Find where the given text appears and provide that cell's center as (X, Y) coordinate. 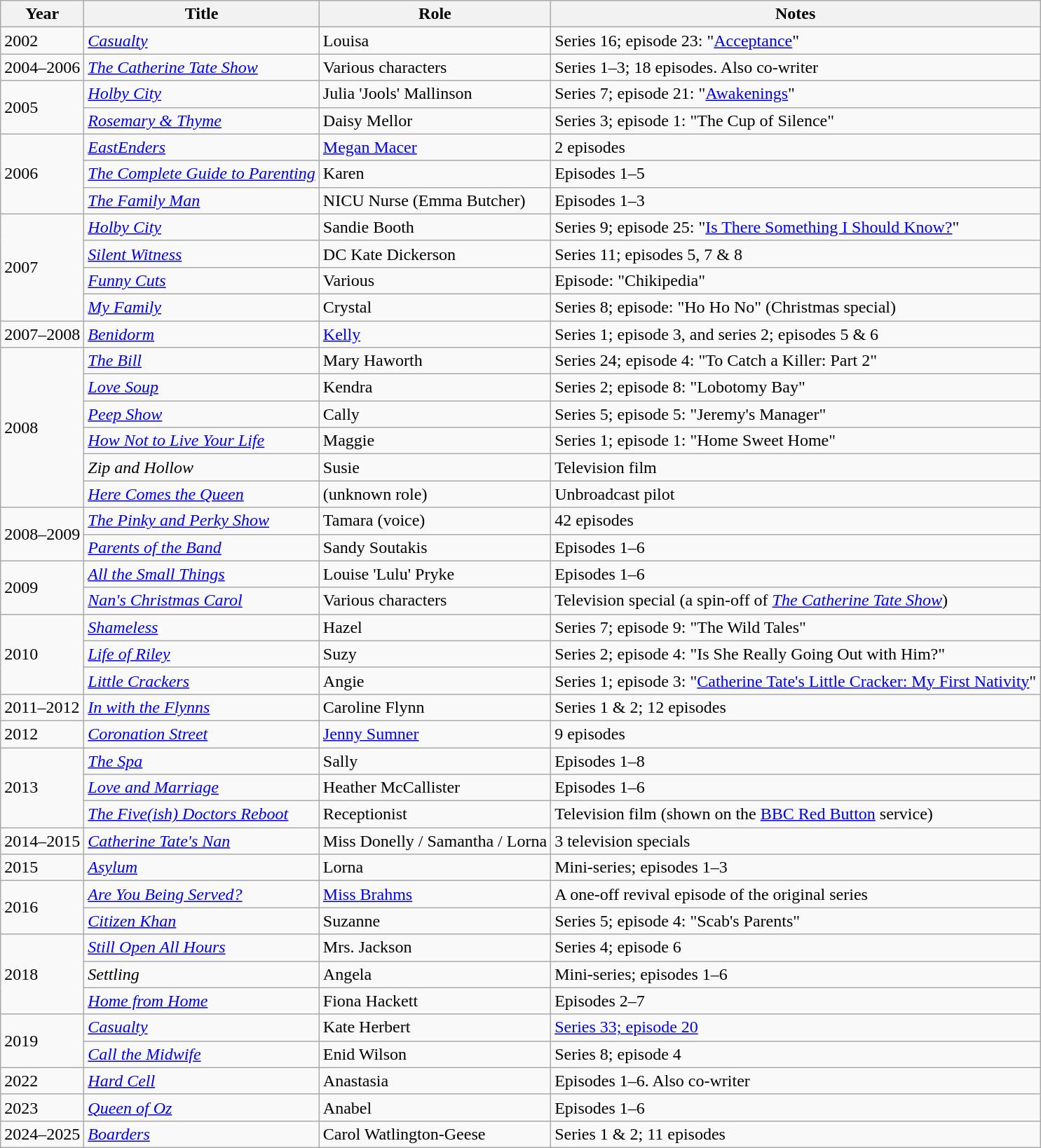
Susie (435, 467)
Catherine Tate's Nan (202, 841)
Series 7; episode 9: "The Wild Tales" (796, 627)
Episodes 1–8 (796, 760)
Heather McCallister (435, 788)
Hard Cell (202, 1081)
Television film (796, 467)
Anabel (435, 1107)
The Spa (202, 760)
Zip and Hollow (202, 467)
Fiona Hackett (435, 1001)
Queen of Oz (202, 1107)
Tamara (voice) (435, 521)
Funny Cuts (202, 280)
Kelly (435, 334)
2023 (42, 1107)
Louisa (435, 41)
Carol Watlington-Geese (435, 1134)
2002 (42, 41)
2012 (42, 734)
2 episodes (796, 147)
Kate Herbert (435, 1027)
Mini-series; episodes 1–3 (796, 868)
2014–2015 (42, 841)
Rosemary & Thyme (202, 121)
Here Comes the Queen (202, 494)
2015 (42, 868)
3 television specials (796, 841)
2019 (42, 1041)
Miss Brahms (435, 894)
9 episodes (796, 734)
Notes (796, 14)
Series 24; episode 4: "To Catch a Killer: Part 2" (796, 361)
Series 1; episode 3: "Catherine Tate's Little Cracker: My First Nativity" (796, 681)
Lorna (435, 868)
Shameless (202, 627)
42 episodes (796, 521)
How Not to Live Your Life (202, 441)
(unknown role) (435, 494)
The Complete Guide to Parenting (202, 174)
Sandy Soutakis (435, 547)
Peep Show (202, 414)
2007–2008 (42, 334)
2013 (42, 787)
2008–2009 (42, 534)
2010 (42, 654)
Series 1; episode 1: "Home Sweet Home" (796, 441)
2007 (42, 267)
Series 1; episode 3, and series 2; episodes 5 & 6 (796, 334)
The Five(ish) Doctors Reboot (202, 814)
Still Open All Hours (202, 948)
Television special (a spin-off of The Catherine Tate Show) (796, 601)
2018 (42, 974)
Series 4; episode 6 (796, 948)
EastEnders (202, 147)
Episodes 1–3 (796, 200)
Enid Wilson (435, 1054)
DC Kate Dickerson (435, 254)
Caroline Flynn (435, 707)
Series 5; episode 4: "Scab's Parents" (796, 921)
Series 8; episode: "Ho Ho No" (Christmas special) (796, 307)
Are You Being Served? (202, 894)
Series 2; episode 4: "Is She Really Going Out with Him?" (796, 654)
My Family (202, 307)
Sally (435, 760)
Coronation Street (202, 734)
Miss Donelly / Samantha / Lorna (435, 841)
Episodes 1–5 (796, 174)
Title (202, 14)
Call the Midwife (202, 1054)
Karen (435, 174)
Series 7; episode 21: "Awakenings" (796, 94)
Series 16; episode 23: "Acceptance" (796, 41)
Angela (435, 974)
Mini-series; episodes 1–6 (796, 974)
Megan Macer (435, 147)
Suzy (435, 654)
Hazel (435, 627)
Series 1 & 2; 12 episodes (796, 707)
Daisy Mellor (435, 121)
Receptionist (435, 814)
Role (435, 14)
Series 1–3; 18 episodes. Also co-writer (796, 67)
Series 11; episodes 5, 7 & 8 (796, 254)
2004–2006 (42, 67)
Series 9; episode 25: "Is There Something I Should Know?" (796, 227)
2016 (42, 908)
Louise 'Lulu' Pryke (435, 574)
Kendra (435, 388)
2005 (42, 107)
Series 1 & 2; 11 episodes (796, 1134)
The Catherine Tate Show (202, 67)
All the Small Things (202, 574)
2008 (42, 428)
Sandie Booth (435, 227)
Unbroadcast pilot (796, 494)
Nan's Christmas Carol (202, 601)
The Pinky and Perky Show (202, 521)
Home from Home (202, 1001)
Little Crackers (202, 681)
Episodes 1–6. Also co-writer (796, 1081)
Mary Haworth (435, 361)
Silent Witness (202, 254)
Television film (shown on the BBC Red Button service) (796, 814)
The Bill (202, 361)
Julia 'Jools' Mallinson (435, 94)
Parents of the Band (202, 547)
Series 2; episode 8: "Lobotomy Bay" (796, 388)
Various (435, 280)
Jenny Sumner (435, 734)
Suzanne (435, 921)
Series 33; episode 20 (796, 1027)
A one-off revival episode of the original series (796, 894)
Series 8; episode 4 (796, 1054)
The Family Man (202, 200)
Citizen Khan (202, 921)
Anastasia (435, 1081)
Maggie (435, 441)
Mrs. Jackson (435, 948)
Series 3; episode 1: "The Cup of Silence" (796, 121)
2024–2025 (42, 1134)
Boarders (202, 1134)
Benidorm (202, 334)
In with the Flynns (202, 707)
Love Soup (202, 388)
Cally (435, 414)
Life of Riley (202, 654)
2009 (42, 587)
Year (42, 14)
Asylum (202, 868)
Episodes 2–7 (796, 1001)
Love and Marriage (202, 788)
2006 (42, 174)
2022 (42, 1081)
NICU Nurse (Emma Butcher) (435, 200)
Settling (202, 974)
Episode: "Chikipedia" (796, 280)
Crystal (435, 307)
Angie (435, 681)
Series 5; episode 5: "Jeremy's Manager" (796, 414)
2011–2012 (42, 707)
